Scan for the cell matching the given text and deliver its [x, y] coordinate at center. 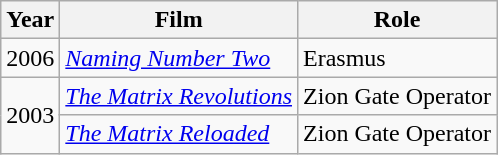
2003 [30, 115]
The Matrix Revolutions [179, 96]
Erasmus [398, 58]
Year [30, 20]
Film [179, 20]
The Matrix Reloaded [179, 134]
2006 [30, 58]
Naming Number Two [179, 58]
Role [398, 20]
